Return [x, y] of the center of cell containing provided text 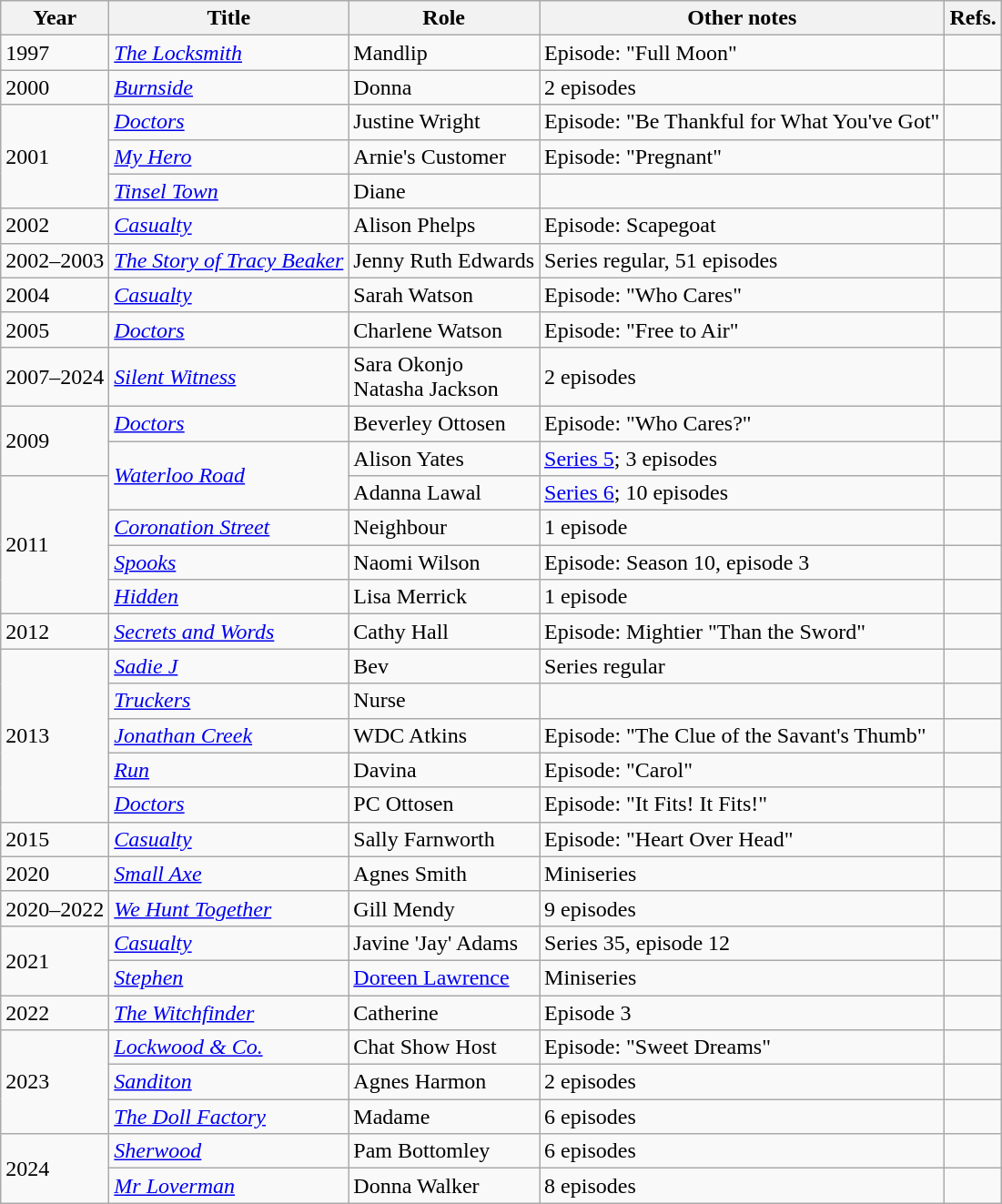
2007–2024 [55, 377]
Episode: "Free to Air" [743, 329]
Episode: Season 10, episode 3 [743, 562]
Tinsel Town [229, 191]
Justine Wright [444, 122]
Coronation Street [229, 528]
The Doll Factory [229, 1117]
Episode: "The Clue of the Savant's Thumb" [743, 735]
Series regular, 51 episodes [743, 260]
PC Ottosen [444, 804]
WDC Atkins [444, 735]
Stephen [229, 977]
Episode: "It Fits! It Fits!" [743, 804]
Sally Farnworth [444, 839]
Episode: "Heart Over Head" [743, 839]
Hidden [229, 597]
Burnside [229, 87]
Other notes [743, 18]
Series 5; 3 episodes [743, 458]
Episode: "Full Moon" [743, 53]
Pam Bottomley [444, 1151]
My Hero [229, 157]
2013 [55, 735]
Episode: "Who Cares" [743, 295]
1997 [55, 53]
The Story of Tracy Beaker [229, 260]
Lisa Merrick [444, 597]
Cathy Hall [444, 632]
2012 [55, 632]
Mr Loverman [229, 1186]
Small Axe [229, 874]
The Locksmith [229, 53]
2004 [55, 295]
Jonathan Creek [229, 735]
8 episodes [743, 1186]
Gill Mendy [444, 908]
Secrets and Words [229, 632]
Donna Walker [444, 1186]
9 episodes [743, 908]
Role [444, 18]
Naomi Wilson [444, 562]
Agnes Harmon [444, 1082]
Adanna Lawal [444, 493]
2023 [55, 1082]
Sarah Watson [444, 295]
Jenny Ruth Edwards [444, 260]
Episode 3 [743, 1013]
Donna [444, 87]
Silent Witness [229, 377]
Run [229, 770]
Agnes Smith [444, 874]
Alison Yates [444, 458]
Javine 'Jay' Adams [444, 943]
Waterloo Road [229, 475]
Madame [444, 1117]
Sadie J [229, 666]
2021 [55, 960]
2009 [55, 440]
Nurse [444, 701]
Episode: Scapegoat [743, 226]
2015 [55, 839]
Lockwood & Co. [229, 1047]
Sanditon [229, 1082]
Series regular [743, 666]
Alison Phelps [444, 226]
Series 35, episode 12 [743, 943]
Sherwood [229, 1151]
2001 [55, 157]
Title [229, 18]
Episode: "Sweet Dreams" [743, 1047]
Davina [444, 770]
2022 [55, 1013]
Refs. [973, 18]
Episode: "Be Thankful for What You've Got" [743, 122]
Spooks [229, 562]
The Witchfinder [229, 1013]
2024 [55, 1169]
2002–2003 [55, 260]
Diane [444, 191]
2002 [55, 226]
We Hunt Together [229, 908]
Charlene Watson [444, 329]
Neighbour [444, 528]
Series 6; 10 episodes [743, 493]
2020–2022 [55, 908]
Chat Show Host [444, 1047]
Doreen Lawrence [444, 977]
Beverley Ottosen [444, 423]
Episode: "Who Cares?" [743, 423]
Truckers [229, 701]
Year [55, 18]
Episode: "Pregnant" [743, 157]
2020 [55, 874]
Catherine [444, 1013]
Episode: Mightier "Than the Sword" [743, 632]
2005 [55, 329]
Arnie's Customer [444, 157]
Mandlip [444, 53]
2011 [55, 545]
Sara OkonjoNatasha Jackson [444, 377]
2000 [55, 87]
Bev [444, 666]
Episode: "Carol" [743, 770]
